For the text-containing cell, return its midpoint in (X, Y) coordinate format. 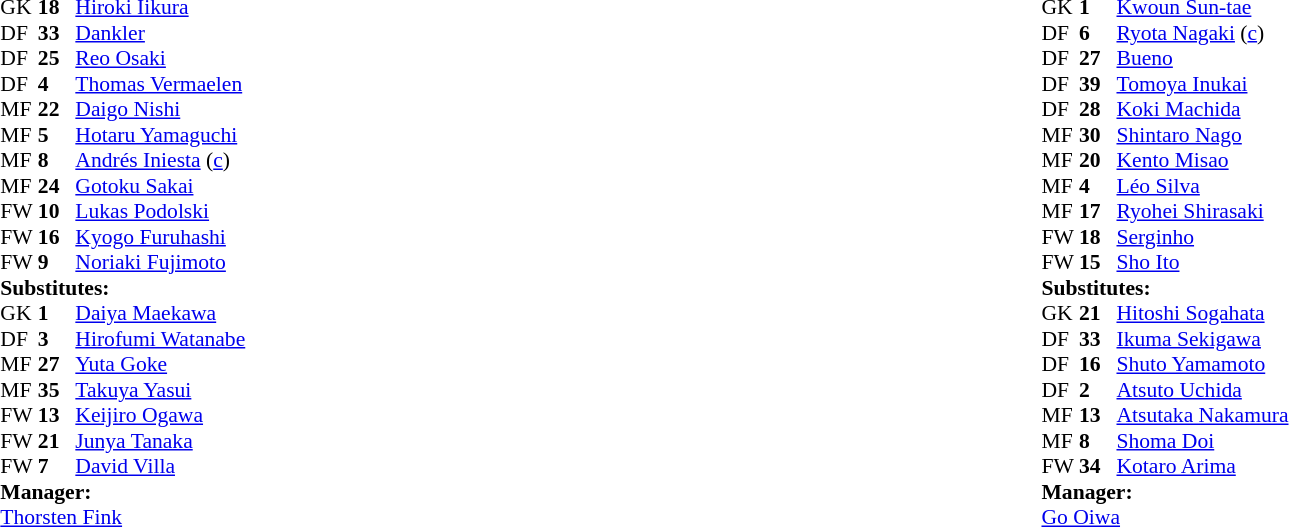
30 (1098, 135)
Serginho (1202, 237)
Andrés Iniesta (c) (160, 161)
Daiya Maekawa (160, 313)
7 (57, 467)
39 (1098, 84)
10 (57, 211)
3 (57, 339)
Hotaru Yamaguchi (160, 135)
Shoma Doi (1202, 441)
17 (1098, 211)
15 (1098, 263)
Daigo Nishi (160, 109)
35 (57, 390)
Ikuma Sekigawa (1202, 339)
Bueno (1202, 59)
Hitoshi Sogahata (1202, 313)
34 (1098, 467)
Atsuto Uchida (1202, 390)
Kotaro Arima (1202, 467)
Koki Machida (1202, 109)
Junya Tanaka (160, 441)
Sho Ito (1202, 263)
Gotoku Sakai (160, 186)
28 (1098, 109)
Léo Silva (1202, 186)
2 (1098, 390)
25 (57, 59)
1 (57, 313)
Thomas Vermaelen (160, 84)
Reo Osaki (160, 59)
Tomoya Inukai (1202, 84)
18 (1098, 237)
Kyogo Furuhashi (160, 237)
Shuto Yamamoto (1202, 365)
5 (57, 135)
9 (57, 263)
24 (57, 186)
Keijiro Ogawa (160, 415)
Yuta Goke (160, 365)
Hirofumi Watanabe (160, 339)
Atsutaka Nakamura (1202, 415)
Dankler (160, 33)
Shintaro Nago (1202, 135)
Kento Misao (1202, 161)
Noriaki Fujimoto (160, 263)
Ryohei Shirasaki (1202, 211)
Ryota Nagaki (c) (1202, 33)
6 (1098, 33)
20 (1098, 161)
22 (57, 109)
Lukas Podolski (160, 211)
David Villa (160, 467)
Takuya Yasui (160, 390)
